Extract the [x, y] coordinate from the center of the cell holding the provided text.  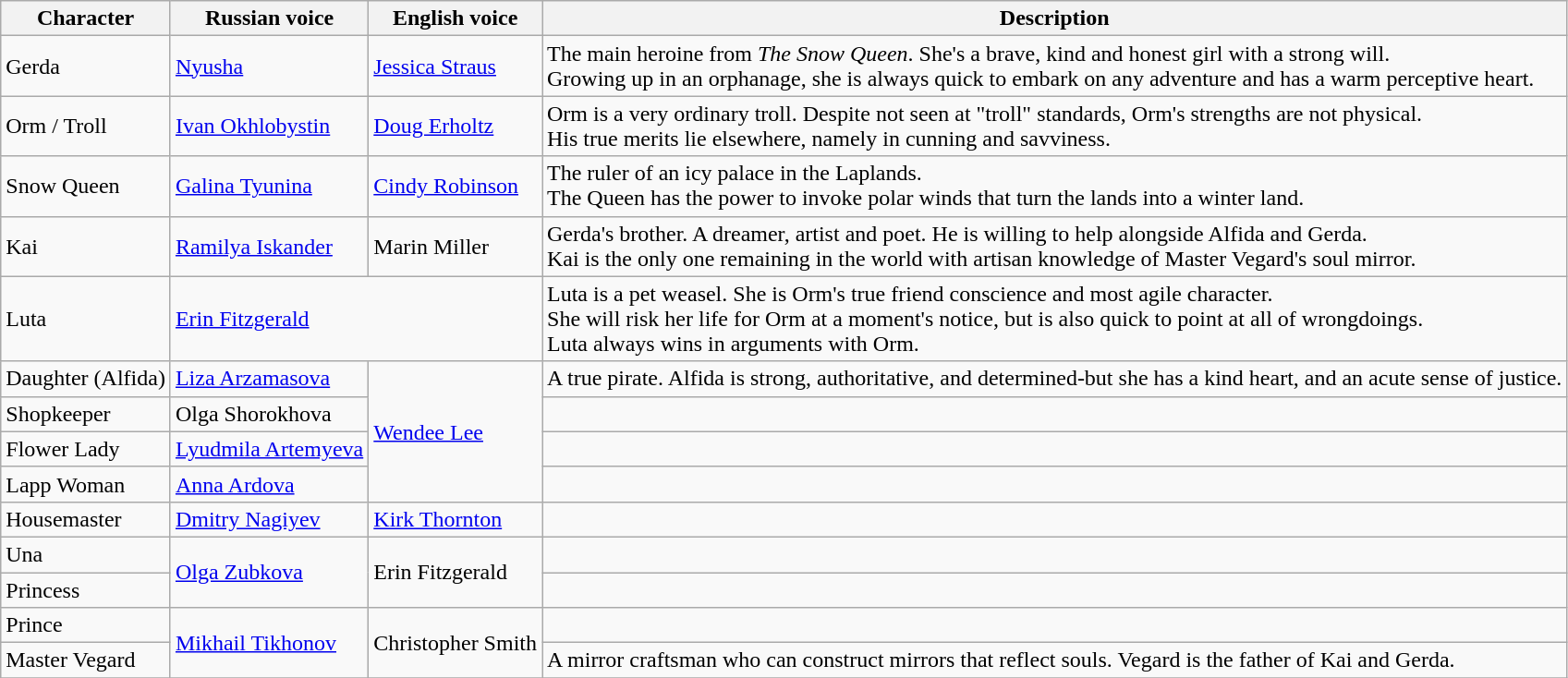
A mirror craftsman who can construct mirrors that reflect souls. Vegard is the father of Kai and Gerda. [1053, 660]
Doug Erholtz [456, 126]
Nyusha [269, 67]
Ramilya Iskander [269, 246]
A true pirate. Alfida is strong, authoritative, and determined-but she has a kind heart, and an acute sense of justice. [1053, 379]
Marin Miller [456, 246]
Flower Lady [86, 449]
Prince [86, 625]
Snow Queen [86, 187]
Gerda [86, 67]
Lapp Woman [86, 484]
Lyudmila Artemyeva [269, 449]
Christopher Smith [456, 643]
Anna Ardova [269, 484]
Luta [86, 319]
Cindy Robinson [456, 187]
Daughter (Alfida) [86, 379]
Kai [86, 246]
Character [86, 18]
Description [1053, 18]
Olga Zubkova [269, 572]
Shopkeeper [86, 414]
The ruler of an icy palace in the Laplands.The Queen has the power to invoke polar winds that turn the lands into a winter land. [1053, 187]
Mikhail Tikhonov [269, 643]
Galina Tyunina [269, 187]
Princess [86, 590]
Kirk Thornton [456, 519]
Dmitry Nagiyev [269, 519]
English voice [456, 18]
Liza Arzamasova [269, 379]
Olga Shorokhova [269, 414]
Master Vegard [86, 660]
Ivan Okhlobystin [269, 126]
Una [86, 554]
Russian voice [269, 18]
Housemaster [86, 519]
Orm / Troll [86, 126]
Wendee Lee [456, 431]
Jessica Straus [456, 67]
